Capture the cell that displays the provided text and extract its (x, y) central coordinate. 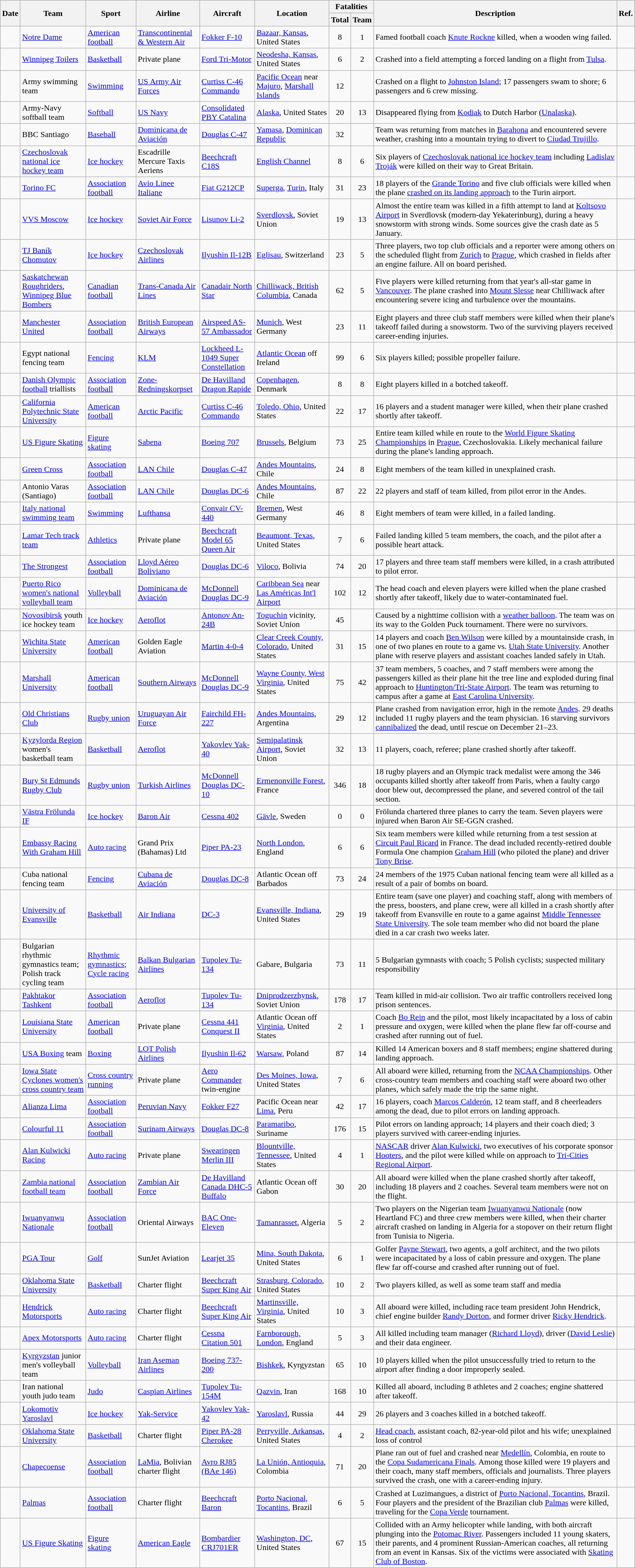
Avro RJ85 (BAe 146) (227, 1467)
Semipalatinsk Airport, Soviet Union (292, 749)
Eight players killed in a botched takeoff. (495, 385)
Toguchin vicinity, Soviet Union (292, 619)
Airline (168, 13)
De Havilland Canada DHC-5 Buffalo (227, 1186)
Warsaw, Poland (292, 1053)
Munich, West Germany (292, 326)
Wichita State University (53, 646)
Viloco, Bolivia (292, 567)
Hendrick Motorsports (53, 1312)
Swearingen Merlin III (227, 1155)
Porto Nacional, Tocantins, Brazil (292, 1503)
Copenhagen, Denmark (292, 385)
Strasburg, Colorado, United States (292, 1284)
10 players killed when the pilot unsuccessfully tried to return to the airport after finding a door improperly sealed. (495, 1365)
Two players killed, as well as some team staff and media (495, 1284)
Martinsville, Virginia, United States (292, 1312)
Caspian Airlines (168, 1392)
Airspeed AS-57 Ambassador (227, 326)
Apex Motorsports (53, 1338)
California Polytechnic State University (53, 411)
Green Cross (53, 469)
LOT Polish Airlines (168, 1053)
Västra Frölunda IF (53, 816)
American Eagle (168, 1543)
Brussels, Belgium (292, 442)
Zambian Air Force (168, 1186)
Andes Mountains, Argentina (292, 718)
Superga, Turin, Italy (292, 188)
Sverdlovsk, Soviet Union (292, 219)
Louisiana State University (53, 1027)
Piper PA-23 (227, 847)
Cubana de Aviación (168, 879)
176 (340, 1128)
Athletics (111, 540)
75 (340, 682)
Dniprodzerzhynsk, Soviet Union (292, 1000)
Bulgarian rhythmic gymnastics team; Polish track cycling team (53, 964)
Bishkek, Kyrgyzstan (292, 1365)
Colourful 11 (53, 1128)
71 (340, 1467)
Atlantic Ocean off Gabon (292, 1186)
Yakovlev Yak-42 (227, 1413)
Iran national youth judo team (53, 1392)
Atlantic Ocean off Barbados (292, 879)
5 Bulgarian gymnasts with coach; 5 Polish cyclists; suspected military responsibility (495, 964)
North London, England (292, 847)
Sabena (168, 442)
Ilyushin Il-62 (227, 1053)
26 players and 3 coaches killed in a botched takeoff. (495, 1413)
Trans-Canada Air Lines (168, 290)
Killed all aboard, including 8 athletes and 2 coaches; engine shattered after takeoff. (495, 1392)
Novosibirsk youth ice hockey team (53, 619)
Saskatchewan Roughriders,Winnipeg Blue Bombers (53, 290)
Boeing 707 (227, 442)
Oriental Airways (168, 1222)
Grand Prix (Bahamas) Ltd (168, 847)
Six players of Czechoslovak national ice hockey team including Ladislav Troják were killed on their way to Great Britain. (495, 161)
Lokomotiv Yaroslavl (53, 1413)
Antonov An-24B (227, 619)
Crashed on a flight to Johnston Island; 17 passengers swam to shore; 6 passengers and 6 crew missing. (495, 86)
Killed 14 American boxers and 8 staff members; engine shattered during landing approach. (495, 1053)
Caused by a nighttime collision with a weather balloon. The team was on its way to the Golden Puck tournament. There were no survivors. (495, 619)
Sport (111, 13)
Bazaar, Kansas, United States (292, 37)
SunJet Aviation (168, 1258)
Fatalities (351, 7)
Notre Dame (53, 37)
Canadian football (111, 290)
Ilyushin Il-12B (227, 255)
Kyzylorda Region women's basketball team (53, 749)
Puerto Rico women's national volleyball team (53, 593)
Fairchild FH-227 (227, 718)
Des Moines, Iowa, United States (292, 1080)
14 (362, 1053)
English Channel (292, 161)
Avio Linee Italiane (168, 188)
PGA Tour (53, 1258)
Pacific Ocean near Majuro, Marshall Islands (292, 86)
Escadrille Mercure Taxis Aeriens (168, 161)
25 (362, 442)
Cross country running (111, 1080)
Beechcraft Model 65 Queen Air (227, 540)
Judo (111, 1392)
USA Boxing team (53, 1053)
Surinam Airways (168, 1128)
Lisunov Li-2 (227, 219)
67 (340, 1543)
Torino FC (53, 188)
Famed football coach Knute Rockne killed, when a wooden wing failed. (495, 37)
Bury St Edmunds Rugby Club (53, 785)
Eight members of the team killed in unexplained crash. (495, 469)
Egypt national fencing team (53, 358)
Army-Navy softball team (53, 113)
Blountville, Tennessee, United States (292, 1155)
346 (340, 785)
Lloyd Aéreo Boliviano (168, 567)
Atlantic Ocean off Virginia, United States (292, 1027)
Beechcraft C18S (227, 161)
Pacific Ocean near Lima, Peru (292, 1107)
Cuba national fencing team (53, 879)
US Army Air Forces (168, 86)
178 (340, 1000)
Southern Airways (168, 682)
18 players of the Grande Torino and five club officials were killed when the plane crashed on its landing approach to the Turin airport. (495, 188)
18 (362, 785)
Alaska, United States (292, 113)
Ford Tri-Motor (227, 59)
Evansville, Indiana, United States (292, 915)
Pakhtakor Tashkent (53, 1000)
Gabare, Bulgaria (292, 964)
Aero Commander twin-engine (227, 1080)
Iwuanyanwu Nationale (53, 1222)
KLM (168, 358)
Army swimming team (53, 86)
102 (340, 593)
Baron Air (168, 816)
Consolidated PBY Catalina (227, 113)
22 players and staff of team killed, from pilot error in the Andes. (495, 491)
Team was returning from matches in Barahona and encountered severe weather, crashing into a mountain trying to divert to Ciudad Trujillo. (495, 134)
Baseball (111, 134)
Caribbean Sea near Las Américas Int'l Airport (292, 593)
Cessna 402 (227, 816)
Mina, South Dakota, United States (292, 1258)
Pilot errors on landing approach; 14 players and their coach died; 3 players survived with career-ending injuries. (495, 1128)
University of Evansville (53, 915)
Total (340, 20)
Tupolev Tu-154M (227, 1392)
62 (340, 290)
Lamar Tech track team (53, 540)
DC-3 (227, 915)
Winnipeg Toilers (53, 59)
Atlantic Ocean off Ireland (292, 358)
65 (340, 1365)
Bombardier CRJ701ER (227, 1543)
16 players and a student manager were killed, when their plane crashed shortly after takeoff. (495, 411)
Cessna 441 Conquest II (227, 1027)
Gävle, Sweden (292, 816)
Bremen, West Germany (292, 513)
Frölunda chartered three planes to carry the team. Seven players were injured when Baron Air SE-GGN crashed. (495, 816)
British European Airways (168, 326)
Qazvin, Iran (292, 1392)
LaMia, Bolivian charter flight (168, 1467)
Fiat G212CP (227, 188)
Ermenonville Forest, France (292, 785)
Date (10, 13)
McDonnell Douglas DC-10 (227, 785)
Paramaribo, Suriname (292, 1128)
Palmas (53, 1503)
Team killed in mid-air collision. Two air traffic controllers received long prison sentences. (495, 1000)
74 (340, 567)
44 (340, 1413)
Yak-Service (168, 1413)
168 (340, 1392)
Transcontinental & Western Air (168, 37)
16 players, coach Marcos Calderón, 12 team staff, and 8 cheerleaders among the dead, due to pilot errors on landing approach. (495, 1107)
Yakovlev Yak-40 (227, 749)
Zone-Redningskorpset (168, 385)
Zambia national football team (53, 1186)
Softball (111, 113)
Fokker F27 (227, 1107)
Cessna Citation 501 (227, 1338)
Head coach, assistant coach, 82-year-old pilot and his wife; unexplained loss of control (495, 1436)
Marshall University (53, 682)
US Navy (168, 113)
Chilliwack, British Columbia, Canada (292, 290)
Old Christians Club (53, 718)
17 players and three team staff members were killed, in a crash attributed to pilot error. (495, 567)
La Unión, Antioquia, Colombia (292, 1467)
Iran Aseman Airlines (168, 1365)
Czechoslovak national ice hockey team (53, 161)
Washington, DC, United States (292, 1543)
Yamasa, Dominican Republic (292, 134)
Air Indiana (168, 915)
The Strongest (53, 567)
Beechcraft Baron (227, 1503)
Boeing 737-200 (227, 1365)
Italy national swimming team (53, 513)
Farnborough, London, England (292, 1338)
Arctic Pacific (168, 411)
Boxing (111, 1053)
All killed including team manager (Richard Lloyd), driver (David Leslie) and their data engineer. (495, 1338)
Tamanrasset, Algeria (292, 1222)
All aboard were killed when the plane crashed shortly after takeoff, including 18 players and 2 coaches. Several team members were not on the flight. (495, 1186)
Clear Creek County, Colorado, United States (292, 646)
Martin 4-0-4 (227, 646)
Turkish Airlines (168, 785)
Lockheed L-1049 Super Constellation (227, 358)
BAC One-Eleven (227, 1222)
Toledo, Ohio, United States (292, 411)
Ref. (626, 13)
11 players, coach, referee; plane crashed shortly after takeoff. (495, 749)
Yaroslavl, Russia (292, 1413)
Iowa State Cyclones women's cross country team (53, 1080)
Peruvian Navy (168, 1107)
24 members of the 1975 Cuban national fencing team were all killed as a result of a pair of bombs on board. (495, 879)
30 (340, 1186)
Convair CV-440 (227, 513)
Location (292, 13)
The head coach and eleven players were killed when the plane crashed shortly after takeoff, likely due to water-contaminated fuel. (495, 593)
Danish Olympic football triallists (53, 385)
Six players killed; possible propeller failure. (495, 358)
Chapecoense (53, 1467)
Czechoslovak Airlines (168, 255)
Neodesha, Kansas, United States (292, 59)
Soviet Air Force (168, 219)
Learjet 35 (227, 1258)
Wayne County, West Virginia, United States (292, 682)
Embassy Racing With Graham Hill (53, 847)
Failed landing killed 5 team members, the coach, and the pilot after a possible heart attack. (495, 540)
99 (340, 358)
BBC Santiago (53, 134)
45 (340, 619)
Eight members of team were killed, in a failed landing. (495, 513)
Crashed into a field attempting a forced landing on a flight from Tulsa. (495, 59)
Fokker F-10 (227, 37)
Golden Eagle Aviation (168, 646)
Beaumont, Texas, United States (292, 540)
Uruguayan Air Force (168, 718)
Rhythmic gymnastics; Cycle racing (111, 964)
De Havilland Dragon Rapide (227, 385)
Alan Kulwicki Racing (53, 1155)
Golf (111, 1258)
Kyrgyzstan junior men's volleyball team (53, 1365)
Antonio Varas (Santiago) (53, 491)
Eglisau, Switzerland (292, 255)
Manchester United (53, 326)
Aircraft (227, 13)
Lufthansa (168, 513)
All aboard were killed, including race team president John Hendrick, chief engine builder Randy Dorton, and former driver Ricky Hendrick. (495, 1312)
Canadair North Star (227, 290)
VVS Moscow (53, 219)
46 (340, 513)
Description (495, 13)
Piper PA-28 Cherokee (227, 1436)
Alianza Lima (53, 1107)
TJ Baník Chomutov (53, 255)
Disappeared flying from Kodiak to Dutch Harbor (Unalaska). (495, 113)
Perryville, Arkansas, United States (292, 1436)
Balkan Bulgarian Airlines (168, 964)
